Scan for the cell matching the given text and deliver its [x, y] coordinate at center. 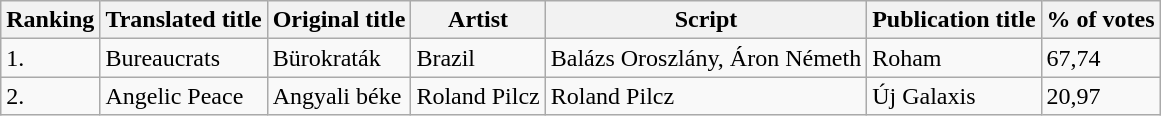
Angelic Peace [184, 96]
% of votes [1100, 20]
Artist [478, 20]
Original title [339, 20]
Ranking [50, 20]
1. [50, 58]
20,97 [1100, 96]
Brazil [478, 58]
Bürokraták [339, 58]
Bureaucrats [184, 58]
Script [706, 20]
Translated title [184, 20]
Angyali béke [339, 96]
2. [50, 96]
Új Galaxis [954, 96]
Publication title [954, 20]
Roham [954, 58]
Balázs Oroszlány, Áron Németh [706, 58]
67,74 [1100, 58]
